From the cell containing the given text, extract its center point as [X, Y] coordinate. 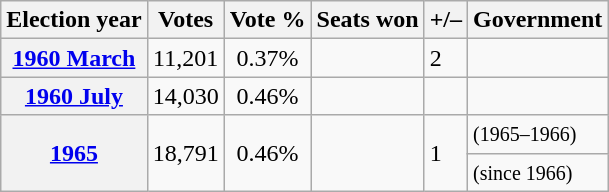
14,030 [186, 96]
Government [538, 20]
Election year [74, 20]
Seats won [368, 20]
18,791 [186, 153]
(1965–1966) [538, 134]
Votes [186, 20]
1965 [74, 153]
+/– [446, 20]
0.37% [268, 58]
2 [446, 58]
Vote % [268, 20]
1960 July [74, 96]
11,201 [186, 58]
1 [446, 153]
(since 1966) [538, 172]
1960 March [74, 58]
